Extract the (X, Y) coordinate from the center of the cell holding the provided text.  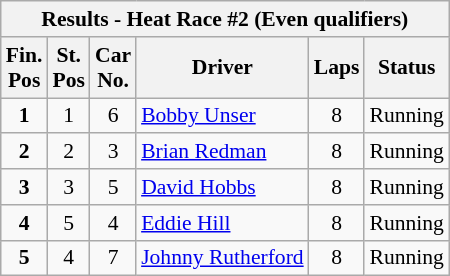
David Hobbs (222, 187)
St.Pos (68, 68)
Johnny Rutherford (222, 258)
Bobby Unser (222, 116)
7 (113, 258)
Brian Redman (222, 152)
Fin.Pos (24, 68)
Eddie Hill (222, 223)
Laps (337, 68)
Status (406, 68)
Results - Heat Race #2 (Even qualifiers) (225, 19)
6 (113, 116)
Driver (222, 68)
CarNo. (113, 68)
